Return the [X, Y] coordinate for the center point of the cell that contains the specified text.  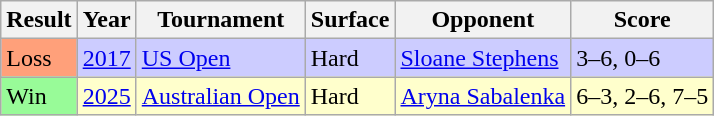
US Open [220, 58]
Aryna Sabalenka [483, 96]
Loss [39, 58]
Australian Open [220, 96]
Sloane Stephens [483, 58]
Year [106, 20]
6–3, 2–6, 7–5 [642, 96]
Opponent [483, 20]
Score [642, 20]
Tournament [220, 20]
3–6, 0–6 [642, 58]
2017 [106, 58]
2025 [106, 96]
Result [39, 20]
Win [39, 96]
Surface [350, 20]
